From the cell containing the given text, extract its center point as [x, y] coordinate. 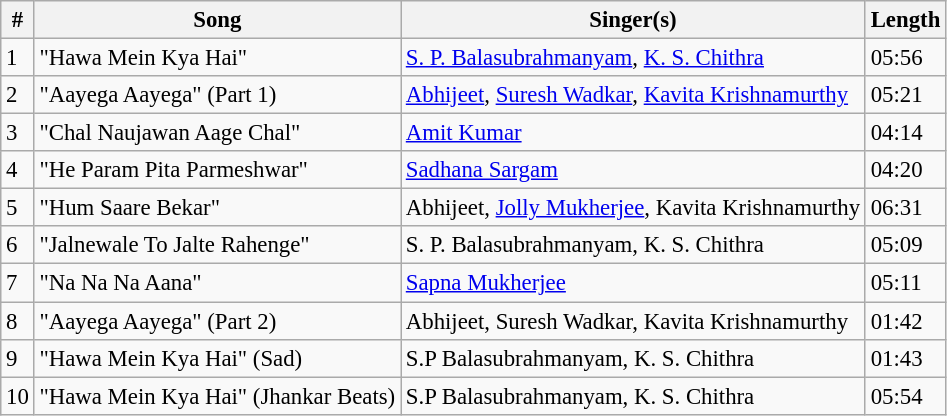
Sapna Mukherjee [632, 283]
"Chal Naujawan Aage Chal" [217, 133]
6 [18, 245]
"Aayega Aayega" (Part 1) [217, 95]
Amit Kumar [632, 133]
Sadhana Sargam [632, 170]
01:42 [905, 321]
7 [18, 283]
05:21 [905, 95]
05:11 [905, 283]
06:31 [905, 208]
"Na Na Na Aana" [217, 283]
Length [905, 20]
"Hawa Mein Kya Hai" (Sad) [217, 358]
Singer(s) [632, 20]
10 [18, 396]
"Jalnewale To Jalte Rahenge" [217, 245]
2 [18, 95]
04:20 [905, 170]
05:09 [905, 245]
"Aayega Aayega" (Part 2) [217, 321]
Abhijeet, Jolly Mukherjee, Kavita Krishnamurthy [632, 208]
3 [18, 133]
Song [217, 20]
1 [18, 58]
9 [18, 358]
"Hawa Mein Kya Hai" [217, 58]
"Hum Saare Bekar" [217, 208]
04:14 [905, 133]
01:43 [905, 358]
05:54 [905, 396]
4 [18, 170]
5 [18, 208]
# [18, 20]
"Hawa Mein Kya Hai" (Jhankar Beats) [217, 396]
"He Param Pita Parmeshwar" [217, 170]
05:56 [905, 58]
8 [18, 321]
